Pinpoint the cell where the given text exists, returning its (x, y) midpoint coordinate. 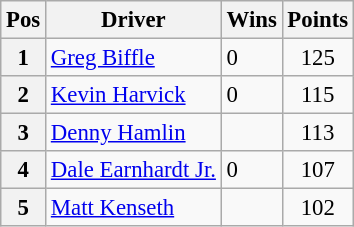
4 (24, 170)
5 (24, 208)
2 (24, 95)
102 (318, 208)
1 (24, 58)
125 (318, 58)
Wins (252, 20)
Pos (24, 20)
113 (318, 133)
Matt Kenseth (134, 208)
115 (318, 95)
Greg Biffle (134, 58)
Kevin Harvick (134, 95)
107 (318, 170)
Dale Earnhardt Jr. (134, 170)
Points (318, 20)
Driver (134, 20)
3 (24, 133)
Denny Hamlin (134, 133)
